Determine the (x, y) coordinate at the center of the cell enclosing the given text.  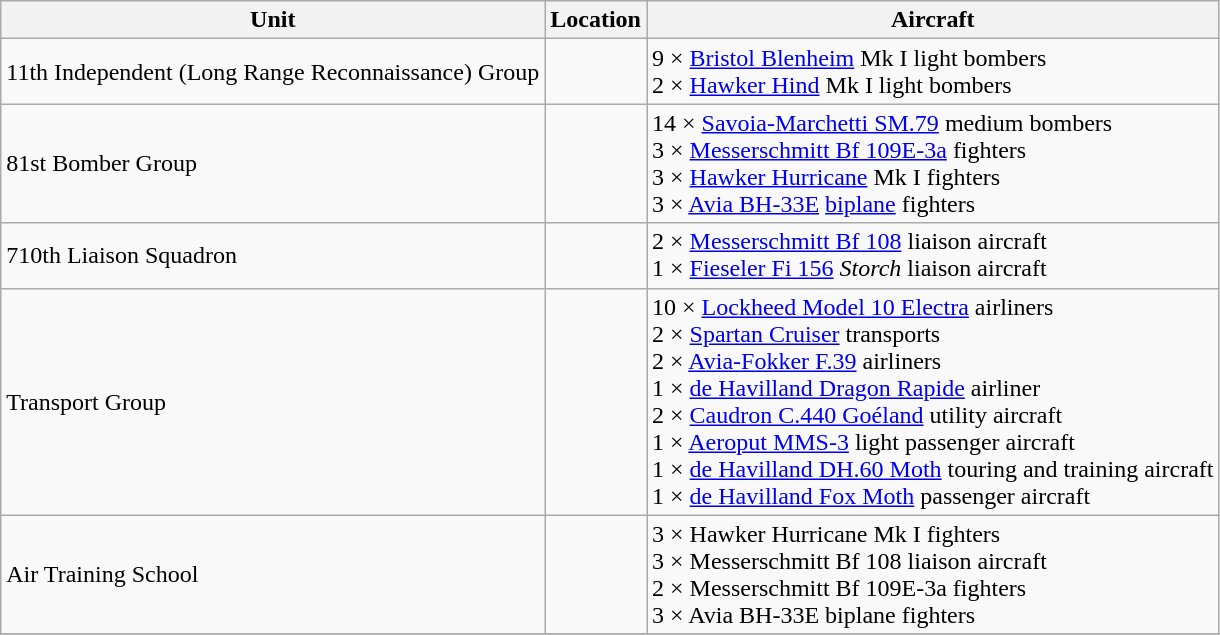
3 × Hawker Hurricane Mk I fighters3 × Messerschmitt Bf 108 liaison aircraft2 × Messerschmitt Bf 109E-3a fighters3 × Avia BH-33E biplane fighters (932, 574)
2 × Messerschmitt Bf 108 liaison aircraft1 × Fieseler Fi 156 Storch liaison aircraft (932, 256)
Unit (273, 20)
710th Liaison Squadron (273, 256)
9 × Bristol Blenheim Mk I light bombers2 × Hawker Hind Mk I light bombers (932, 72)
Transport Group (273, 402)
11th Independent (Long Range Reconnaissance) Group (273, 72)
Location (596, 20)
81st Bomber Group (273, 164)
Air Training School (273, 574)
14 × Savoia-Marchetti SM.79 medium bombers3 × Messerschmitt Bf 109E-3a fighters3 × Hawker Hurricane Mk I fighters3 × Avia BH-33E biplane fighters (932, 164)
Aircraft (932, 20)
